Capture the cell that displays the provided text and extract its (x, y) central coordinate. 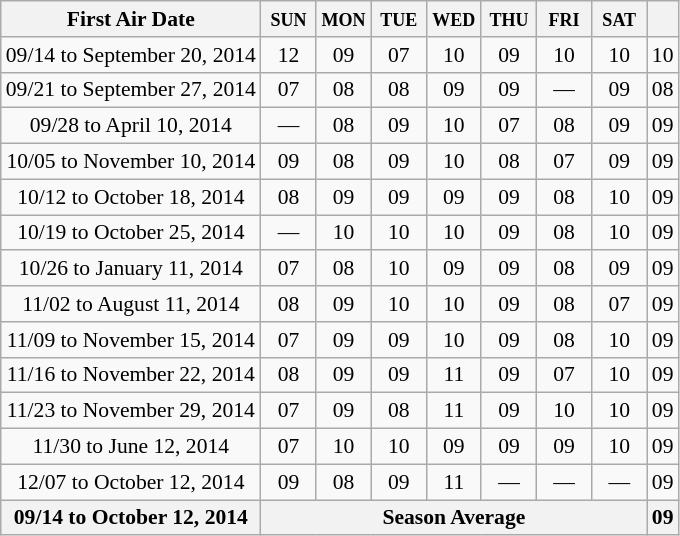
10/12 to October 18, 2014 (131, 197)
First Air Date (131, 19)
11/02 to August 11, 2014 (131, 304)
11/30 to June 12, 2014 (131, 447)
Season Average (454, 518)
11/09 to November 15, 2014 (131, 340)
12/07 to October 12, 2014 (131, 482)
TUE (398, 19)
09/14 to October 12, 2014 (131, 518)
12 (288, 55)
THU (508, 19)
10/05 to November 10, 2014 (131, 162)
SUN (288, 19)
09/28 to April 10, 2014 (131, 126)
11/23 to November 29, 2014 (131, 411)
MON (344, 19)
09/14 to September 20, 2014 (131, 55)
10/19 to October 25, 2014 (131, 233)
11/16 to November 22, 2014 (131, 375)
10/26 to January 11, 2014 (131, 269)
FRI (564, 19)
SAT (620, 19)
09/21 to September 27, 2014 (131, 90)
WED (454, 19)
